Provide the [x, y] coordinate of the cell's center where the given text is located.  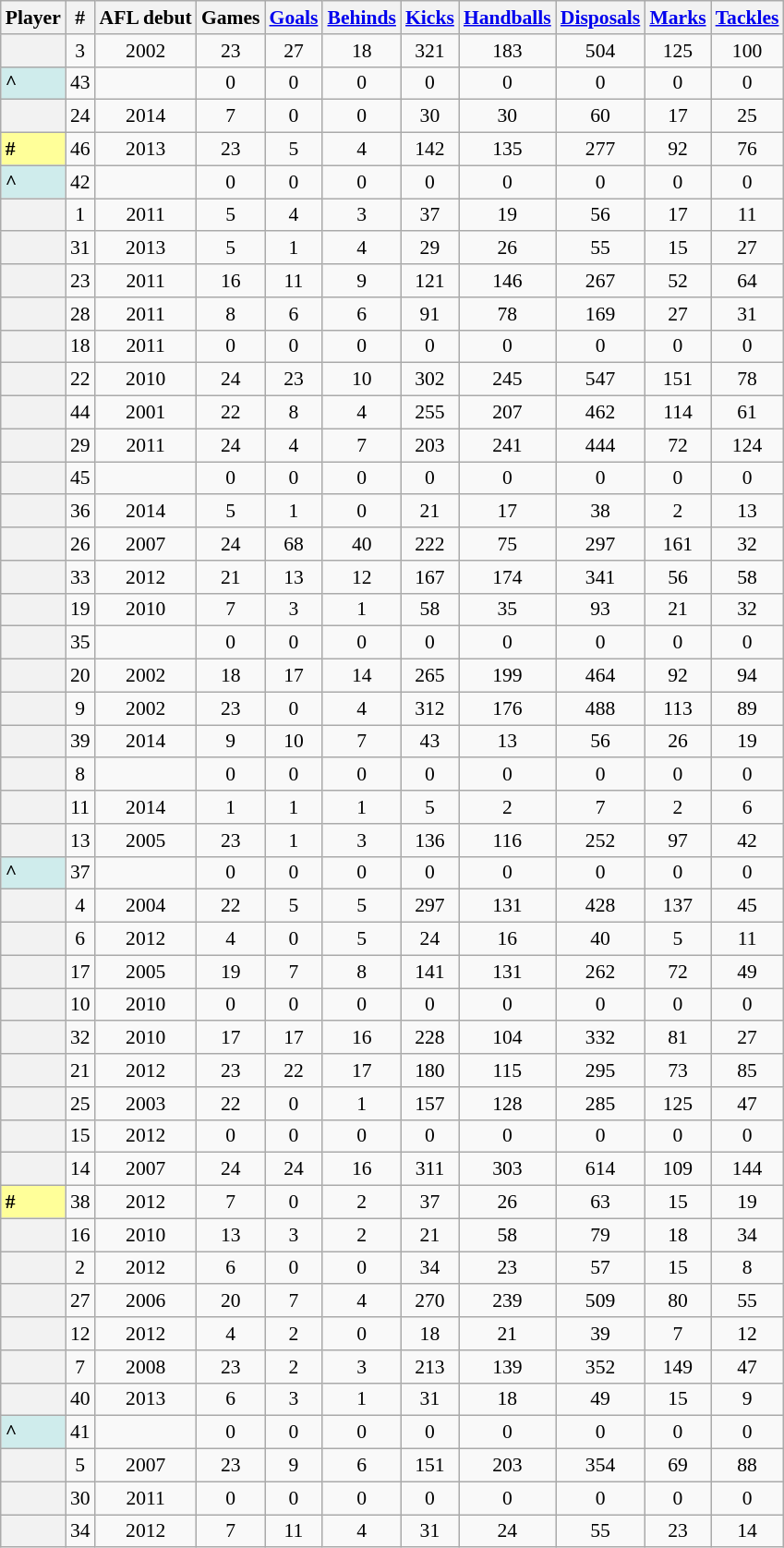
63 [600, 1203]
69 [678, 1466]
104 [508, 1038]
267 [600, 281]
228 [430, 1038]
157 [430, 1104]
88 [748, 1466]
277 [600, 150]
80 [678, 1301]
509 [600, 1301]
311 [430, 1169]
207 [508, 413]
136 [430, 841]
Behinds [362, 18]
444 [600, 445]
169 [600, 314]
352 [600, 1367]
2006 [146, 1301]
64 [748, 281]
144 [748, 1169]
174 [508, 577]
113 [678, 708]
89 [748, 708]
85 [748, 1070]
321 [430, 51]
213 [430, 1367]
Tackles [748, 18]
76 [748, 150]
68 [294, 544]
149 [678, 1367]
114 [678, 413]
Games [231, 18]
303 [508, 1169]
270 [430, 1301]
2008 [146, 1367]
Kicks [430, 18]
Goals [294, 18]
73 [678, 1070]
91 [430, 314]
142 [430, 150]
97 [678, 841]
128 [508, 1104]
57 [600, 1268]
547 [600, 380]
180 [430, 1070]
341 [600, 577]
265 [430, 676]
52 [678, 281]
121 [430, 281]
354 [600, 1466]
79 [600, 1235]
241 [508, 445]
141 [430, 972]
116 [508, 841]
75 [508, 544]
428 [600, 906]
285 [600, 1104]
2004 [146, 906]
488 [600, 708]
2003 [146, 1104]
115 [508, 1070]
222 [430, 544]
93 [600, 610]
239 [508, 1301]
255 [430, 413]
2001 [146, 413]
109 [678, 1169]
504 [600, 51]
199 [508, 676]
61 [748, 413]
124 [748, 445]
100 [748, 51]
135 [508, 150]
252 [600, 841]
139 [508, 1367]
262 [600, 972]
295 [600, 1070]
81 [678, 1038]
137 [678, 906]
312 [430, 708]
462 [600, 413]
33 [80, 577]
183 [508, 51]
302 [430, 380]
Disposals [600, 18]
46 [80, 150]
332 [600, 1038]
Marks [678, 18]
161 [678, 544]
167 [430, 577]
Handballs [508, 18]
44 [80, 413]
Player [33, 18]
AFL debut [146, 18]
464 [600, 676]
60 [600, 116]
36 [80, 512]
28 [80, 314]
176 [508, 708]
245 [508, 380]
146 [508, 281]
94 [748, 676]
614 [600, 1169]
41 [80, 1433]
